Extract the [x, y] coordinate from the center of the cell holding the provided text.  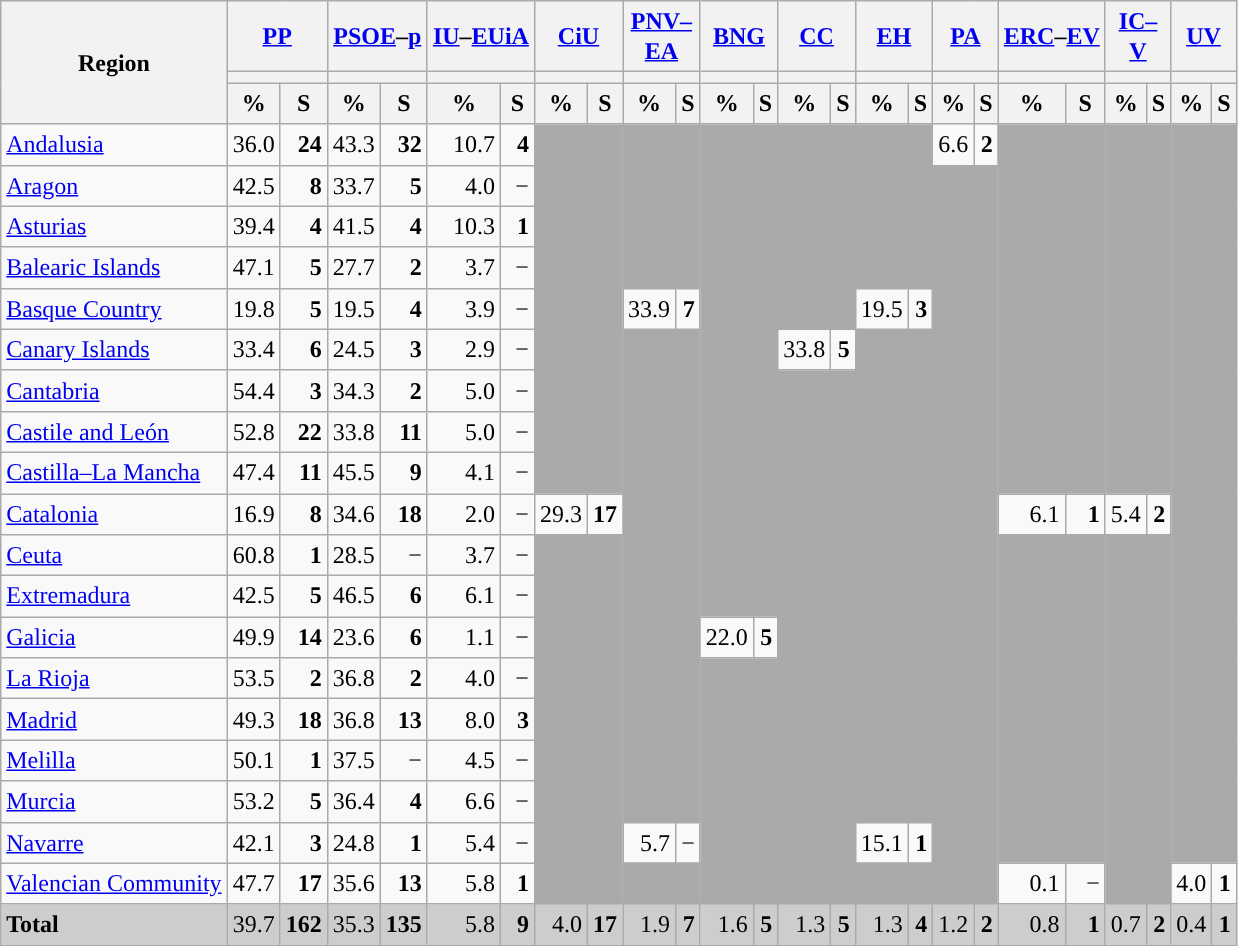
41.5 [354, 226]
49.9 [254, 638]
BNG [738, 36]
Basque Country [114, 308]
39.7 [254, 924]
3.9 [464, 308]
54.4 [254, 390]
Total [114, 924]
Melilla [114, 760]
Andalusia [114, 144]
2.9 [464, 350]
60.8 [254, 556]
24 [304, 144]
49.3 [254, 720]
33.4 [254, 350]
35.6 [354, 884]
24.5 [354, 350]
Canary Islands [114, 350]
23.6 [354, 638]
1.9 [650, 924]
14 [304, 638]
29.3 [560, 514]
16.9 [254, 514]
35.3 [354, 924]
47.1 [254, 268]
15.1 [882, 842]
1.2 [954, 924]
Catalonia [114, 514]
Valencian Community [114, 884]
2.0 [464, 514]
ERC–EV [1052, 36]
22 [304, 432]
34.6 [354, 514]
50.1 [254, 760]
135 [404, 924]
28.5 [354, 556]
27.7 [354, 268]
10.3 [464, 226]
Castile and León [114, 432]
PNV–EA [662, 36]
0.7 [1126, 924]
1.6 [726, 924]
EH [894, 36]
Madrid [114, 720]
34.3 [354, 390]
Murcia [114, 802]
4.5 [464, 760]
Balearic Islands [114, 268]
36.0 [254, 144]
162 [304, 924]
10.7 [464, 144]
Ceuta [114, 556]
Navarre [114, 842]
19.8 [254, 308]
52.8 [254, 432]
5.7 [650, 842]
53.5 [254, 678]
IC–V [1138, 36]
0.8 [1032, 924]
CC [816, 36]
La Rioja [114, 678]
UV [1204, 36]
8.0 [464, 720]
PSOE–p [377, 36]
PA [966, 36]
22.0 [726, 638]
Aragon [114, 186]
CiU [578, 36]
0.4 [1192, 924]
IU–EUiA [480, 36]
PP [277, 36]
24.8 [354, 842]
47.7 [254, 884]
47.4 [254, 472]
46.5 [354, 596]
36.4 [354, 802]
32 [404, 144]
33.7 [354, 186]
4.1 [464, 472]
39.4 [254, 226]
Galicia [114, 638]
37.5 [354, 760]
Cantabria [114, 390]
43.3 [354, 144]
45.5 [354, 472]
Extremadura [114, 596]
Asturias [114, 226]
Castilla–La Mancha [114, 472]
42.1 [254, 842]
33.9 [650, 308]
Region [114, 62]
53.2 [254, 802]
1.1 [464, 638]
0.1 [1032, 884]
